For the text-containing cell, return its midpoint in [x, y] coordinate format. 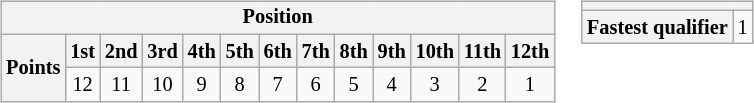
10th [435, 51]
Fastest qualifier [658, 27]
8th [354, 51]
2 [482, 85]
8 [240, 85]
Position [278, 18]
9 [202, 85]
12th [530, 51]
5th [240, 51]
1st [82, 51]
6th [278, 51]
5 [354, 85]
11 [122, 85]
10 [162, 85]
7 [278, 85]
Points [33, 68]
11th [482, 51]
4th [202, 51]
6 [316, 85]
4 [392, 85]
2nd [122, 51]
7th [316, 51]
3rd [162, 51]
9th [392, 51]
3 [435, 85]
12 [82, 85]
